Search for the cell housing the specified text and yield its [X, Y] center coordinate. 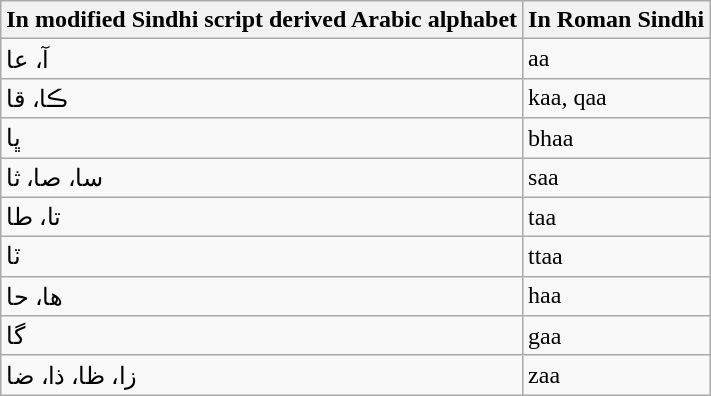
aa [616, 59]
gaa [616, 336]
سا، صا، ثا [262, 178]
taa [616, 217]
In Roman Sindhi [616, 20]
ٽا [262, 257]
saa [616, 178]
haa [616, 296]
ها، حا [262, 296]
ڀا [262, 138]
زا، ظا، ذا، ضا [262, 375]
آ، عا [262, 59]
ttaa [616, 257]
bhaa [616, 138]
تا، طا [262, 217]
kaa, qaa [616, 98]
In modified Sindhi script derived Arabic alphabet [262, 20]
ڪا، قا [262, 98]
گا [262, 336]
zaa [616, 375]
